Scan for the cell matching the given text and deliver its (x, y) coordinate at center. 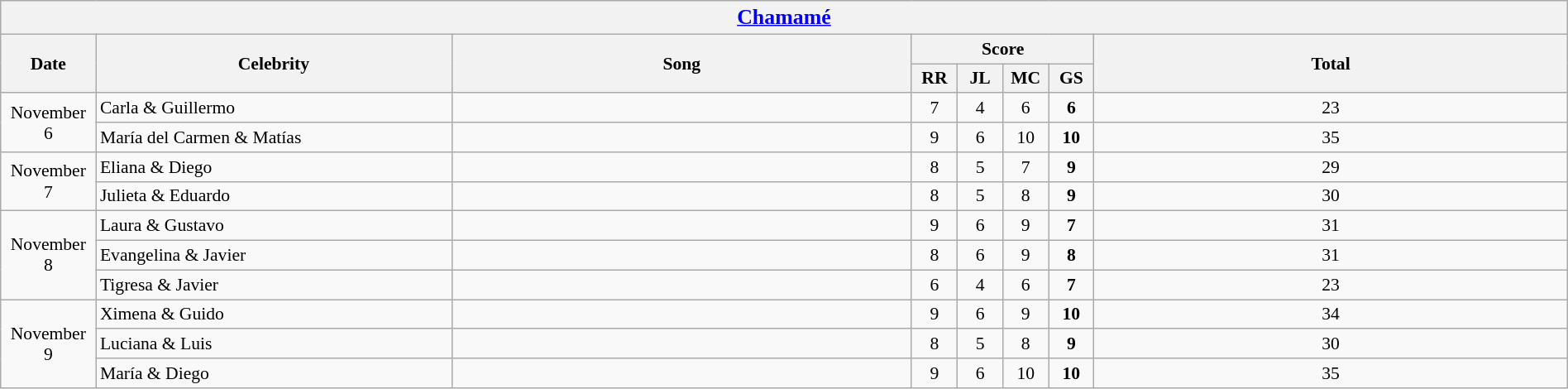
Ximena & Guido (274, 315)
Total (1331, 63)
29 (1331, 167)
Carla & Guillermo (274, 108)
Eliana & Diego (274, 167)
Julieta & Eduardo (274, 196)
November 9 (48, 344)
Celebrity (274, 63)
María del Carmen & Matías (274, 137)
JL (981, 79)
Tigresa & Javier (274, 285)
34 (1331, 315)
Evangelina & Javier (274, 256)
Chamamé (784, 17)
MC (1025, 79)
Luciana & Luis (274, 344)
Date (48, 63)
GS (1072, 79)
November 8 (48, 255)
María & Diego (274, 373)
November 6 (48, 122)
Score (1002, 49)
November 7 (48, 182)
Laura & Gustavo (274, 226)
Song (681, 63)
RR (935, 79)
